Scan for the cell matching the given text and deliver its (x, y) coordinate at center. 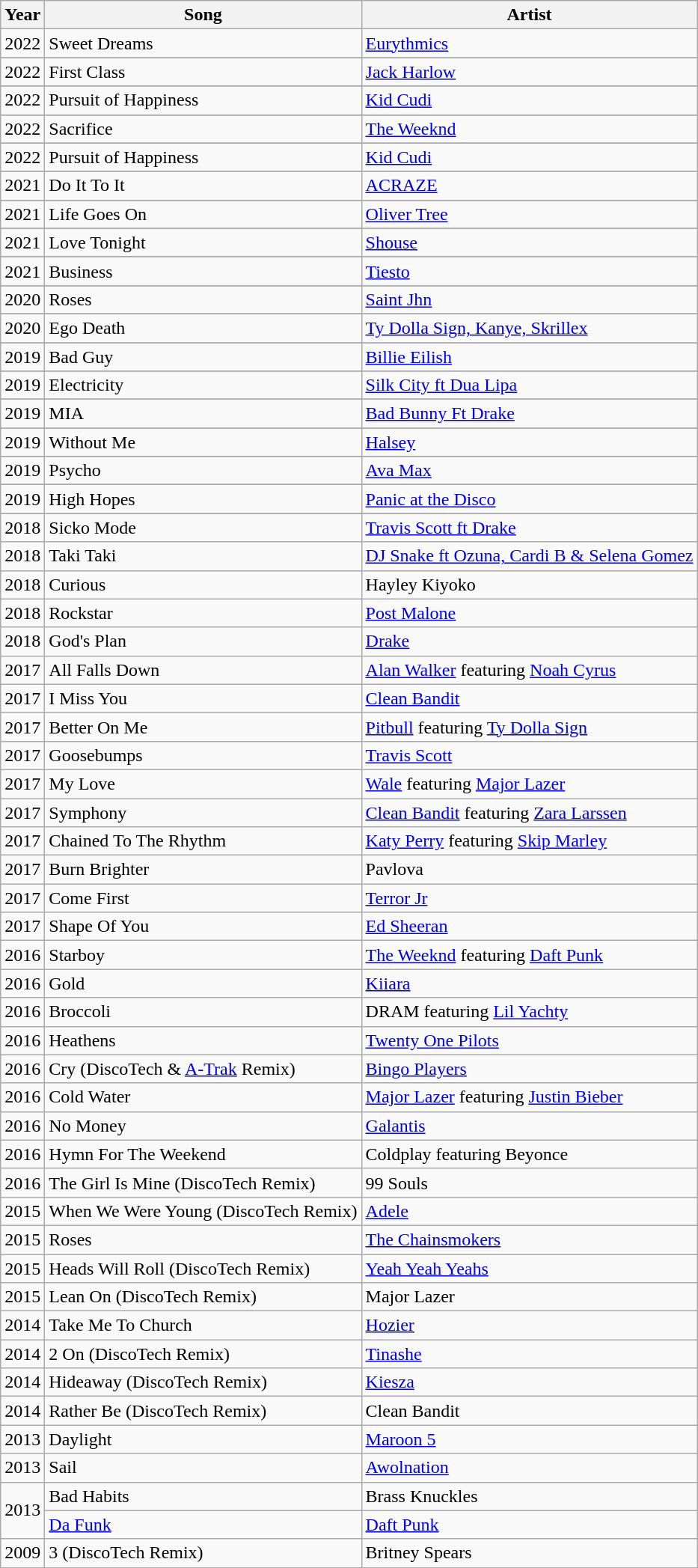
Britney Spears (530, 1553)
Sweet Dreams (203, 43)
99 Souls (530, 1183)
Do It To It (203, 186)
Jack Harlow (530, 72)
Major Lazer featuring Justin Bieber (530, 1097)
Drake (530, 641)
2009 (22, 1553)
Bingo Players (530, 1069)
Starboy (203, 955)
Sail (203, 1468)
Bad Habits (203, 1496)
2 On (DiscoTech Remix) (203, 1354)
MIA (203, 414)
Heathens (203, 1040)
DJ Snake ft Ozuna, Cardi B & Selena Gomez (530, 556)
Lean On (DiscoTech Remix) (203, 1297)
Da Funk (203, 1525)
Panic at the Disco (530, 499)
Tiesto (530, 271)
Silk City ft Dua Lipa (530, 385)
Goosebumps (203, 755)
Terror Jr (530, 898)
Pavlova (530, 870)
Tinashe (530, 1354)
The Weeknd featuring Daft Punk (530, 955)
Hymn For The Weekend (203, 1154)
Ed Sheeran (530, 927)
Saint Jhn (530, 299)
Bad Guy (203, 357)
Sacrifice (203, 129)
Broccoli (203, 1012)
High Hopes (203, 499)
Daylight (203, 1439)
When We Were Young (DiscoTech Remix) (203, 1211)
No Money (203, 1126)
Kiesza (530, 1382)
Cry (DiscoTech & A-Trak Remix) (203, 1069)
Cold Water (203, 1097)
The Chainsmokers (530, 1239)
Wale featuring Major Lazer (530, 784)
Come First (203, 898)
God's Plan (203, 641)
Song (203, 15)
Hideaway (DiscoTech Remix) (203, 1382)
Major Lazer (530, 1297)
Heads Will Roll (DiscoTech Remix) (203, 1269)
Better On Me (203, 727)
Gold (203, 983)
Ty Dolla Sign, Kanye, Skrillex (530, 328)
Love Tonight (203, 242)
Psycho (203, 471)
Taki Taki (203, 556)
Katy Perry featuring Skip Marley (530, 841)
All Falls Down (203, 670)
Pitbull featuring Ty Dolla Sign (530, 727)
Daft Punk (530, 1525)
Twenty One Pilots (530, 1040)
Ego Death (203, 328)
Maroon 5 (530, 1439)
Shouse (530, 242)
Curious (203, 585)
Take Me To Church (203, 1326)
Galantis (530, 1126)
Year (22, 15)
Halsey (530, 442)
Coldplay featuring Beyonce (530, 1154)
Business (203, 271)
Brass Knuckles (530, 1496)
Oliver Tree (530, 214)
Ava Max (530, 471)
Chained To The Rhythm (203, 841)
Travis Scott ft Drake (530, 528)
Life Goes On (203, 214)
Travis Scott (530, 755)
Rather Be (DiscoTech Remix) (203, 1411)
Hozier (530, 1326)
Adele (530, 1211)
Rockstar (203, 613)
Clean Bandit featuring Zara Larssen (530, 812)
Hayley Kiyoko (530, 585)
ACRAZE (530, 186)
Eurythmics (530, 43)
The Girl Is Mine (DiscoTech Remix) (203, 1183)
Symphony (203, 812)
I Miss You (203, 698)
Electricity (203, 385)
Artist (530, 15)
My Love (203, 784)
Awolnation (530, 1468)
3 (DiscoTech Remix) (203, 1553)
DRAM featuring Lil Yachty (530, 1012)
First Class (203, 72)
Billie Eilish (530, 357)
Post Malone (530, 613)
Burn Brighter (203, 870)
Without Me (203, 442)
Alan Walker featuring Noah Cyrus (530, 670)
Yeah Yeah Yeahs (530, 1269)
Sicko Mode (203, 528)
The Weeknd (530, 129)
Kiiara (530, 983)
Shape Of You (203, 927)
Bad Bunny Ft Drake (530, 414)
